Return the [X, Y] coordinate for the center point of the cell that contains the specified text.  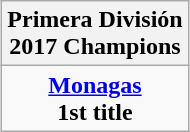
Monagas1st title [95, 98]
Primera División2017 Champions [95, 34]
